Determine the (X, Y) coordinate at the center of the cell enclosing the given text.  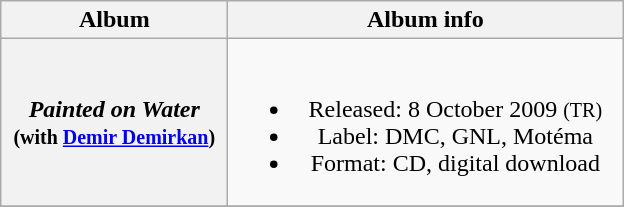
Album (114, 20)
Album info (426, 20)
Painted on Water(with Demir Demirkan) (114, 122)
Released: 8 October 2009 (TR)Label: DMC, GNL, MotémaFormat: CD, digital download (426, 122)
